Identify which cell holds the provided text, then report its [x, y] central coordinate. 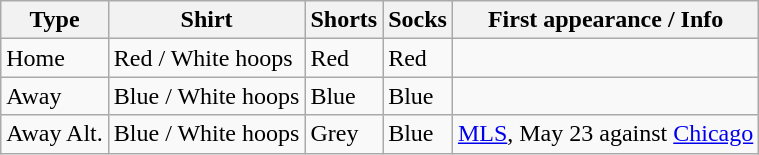
First appearance / Info [605, 20]
Away Alt. [55, 134]
Type [55, 20]
Red / White hoops [206, 58]
Grey [344, 134]
Home [55, 58]
Socks [418, 20]
Shorts [344, 20]
MLS, May 23 against Chicago [605, 134]
Shirt [206, 20]
Away [55, 96]
